Locate the cell with the specified text and output its [x, y] center coordinate. 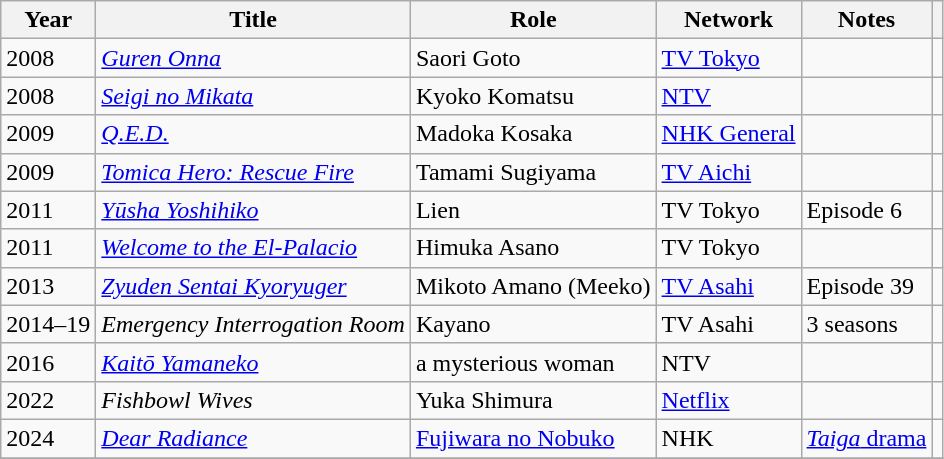
Taiga drama [866, 438]
Himuka Asano [533, 248]
Emergency Interrogation Room [254, 324]
Zyuden Sentai Kyoryuger [254, 286]
a mysterious woman [533, 362]
Yuka Shimura [533, 400]
Seigi no Mikata [254, 96]
Dear Radiance [254, 438]
Network [728, 20]
Episode 6 [866, 210]
Saori Goto [533, 58]
Kyoko Komatsu [533, 96]
Title [254, 20]
NHK [728, 438]
2014–19 [48, 324]
Madoka Kosaka [533, 134]
3 seasons [866, 324]
Kayano [533, 324]
Mikoto Amano (Meeko) [533, 286]
Netflix [728, 400]
Tomica Hero: Rescue Fire [254, 172]
Year [48, 20]
Tamami Sugiyama [533, 172]
2013 [48, 286]
TV Aichi [728, 172]
2022 [48, 400]
Fujiwara no Nobuko [533, 438]
NHK General [728, 134]
Q.E.D. [254, 134]
Welcome to the El-Palacio [254, 248]
2016 [48, 362]
Episode 39 [866, 286]
Yūsha Yoshihiko [254, 210]
Kaitō Yamaneko [254, 362]
Role [533, 20]
Fishbowl Wives [254, 400]
2024 [48, 438]
Notes [866, 20]
Guren Onna [254, 58]
Lien [533, 210]
